From the cell containing the given text, extract its center point as [x, y] coordinate. 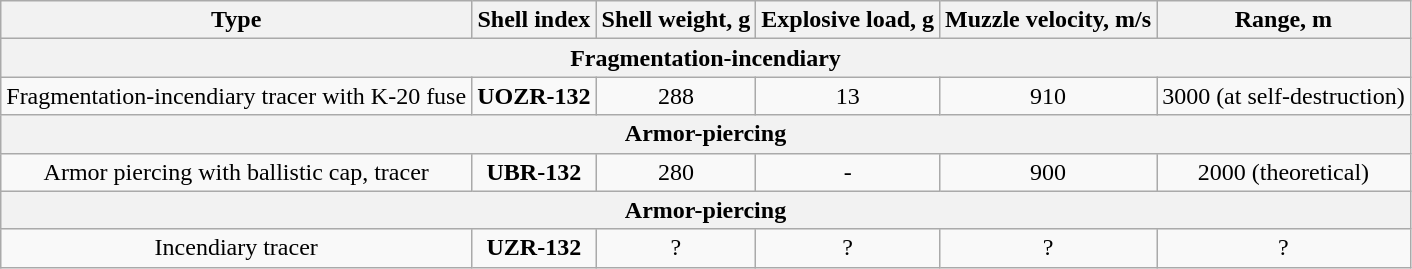
Fragmentation-incendiary tracer with K-20 fuse [236, 96]
Range, m [1284, 20]
UOZR-132 [534, 96]
Fragmentation-incendiary [706, 58]
Muzzle velocity, m/s [1048, 20]
UZR-132 [534, 248]
900 [1048, 172]
13 [848, 96]
Incendiary tracer [236, 248]
Explosive load, g [848, 20]
- [848, 172]
288 [676, 96]
UBR-132 [534, 172]
3000 (at self-destruction) [1284, 96]
280 [676, 172]
Type [236, 20]
Shell index [534, 20]
910 [1048, 96]
Armor piercing with ballistic cap, tracer [236, 172]
Shell weight, g [676, 20]
2000 (theoretical) [1284, 172]
